Output the (X, Y) coordinate of the center of the cell containing the given text.  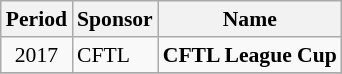
Period (36, 19)
Sponsor (115, 19)
CFTL League Cup (250, 55)
CFTL (115, 55)
2017 (36, 55)
Name (250, 19)
